Find where the given text appears and provide that cell's center as [X, Y] coordinate. 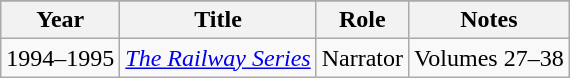
Notes [490, 20]
The Railway Series [218, 58]
Title [218, 20]
Year [60, 20]
Volumes 27–38 [490, 58]
Role [362, 20]
Narrator [362, 58]
1994–1995 [60, 58]
